From the cell containing the given text, extract its center point as [X, Y] coordinate. 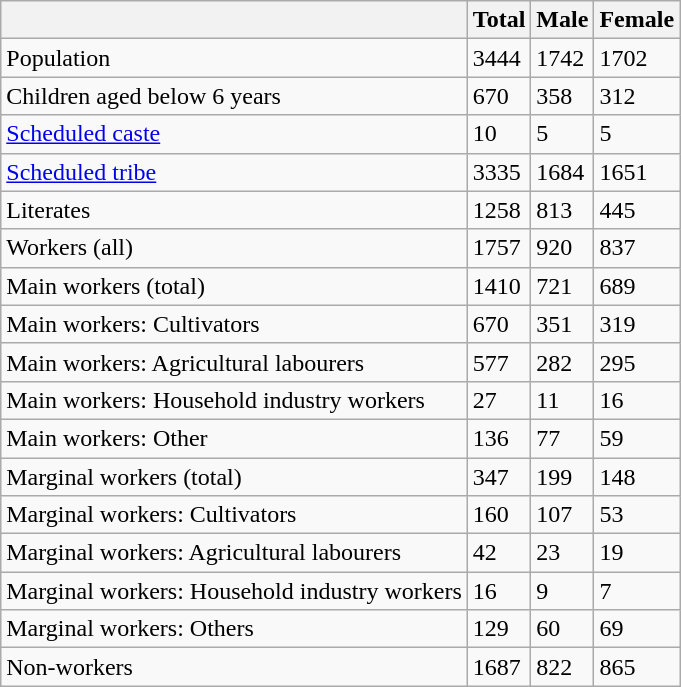
59 [637, 438]
136 [499, 438]
Female [637, 20]
10 [499, 134]
351 [562, 324]
23 [562, 553]
1258 [499, 210]
1757 [499, 248]
1684 [562, 172]
107 [562, 515]
9 [562, 591]
1702 [637, 58]
160 [499, 515]
Literates [234, 210]
7 [637, 591]
319 [637, 324]
Main workers (total) [234, 286]
Total [499, 20]
42 [499, 553]
Non-workers [234, 667]
11 [562, 400]
Scheduled caste [234, 134]
Marginal workers: Household industry workers [234, 591]
Main workers: Cultivators [234, 324]
837 [637, 248]
3444 [499, 58]
Population [234, 58]
27 [499, 400]
77 [562, 438]
Male [562, 20]
721 [562, 286]
148 [637, 477]
1410 [499, 286]
1651 [637, 172]
69 [637, 629]
Main workers: Agricultural labourers [234, 362]
347 [499, 477]
Children aged below 6 years [234, 96]
Marginal workers: Cultivators [234, 515]
1742 [562, 58]
920 [562, 248]
358 [562, 96]
Workers (all) [234, 248]
295 [637, 362]
Marginal workers (total) [234, 477]
19 [637, 553]
445 [637, 210]
689 [637, 286]
282 [562, 362]
Main workers: Other [234, 438]
865 [637, 667]
813 [562, 210]
Marginal workers: Others [234, 629]
577 [499, 362]
312 [637, 96]
3335 [499, 172]
60 [562, 629]
199 [562, 477]
129 [499, 629]
1687 [499, 667]
53 [637, 515]
822 [562, 667]
Marginal workers: Agricultural labourers [234, 553]
Main workers: Household industry workers [234, 400]
Scheduled tribe [234, 172]
